Detect which cell encompasses the target text, then output its [x, y] center coordinate. 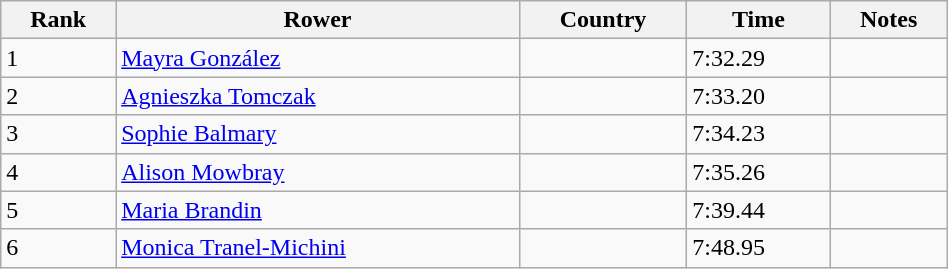
7:48.95 [758, 248]
Notes [888, 20]
3 [58, 134]
2 [58, 96]
1 [58, 58]
6 [58, 248]
5 [58, 210]
Time [758, 20]
Rower [318, 20]
Sophie Balmary [318, 134]
7:33.20 [758, 96]
7:34.23 [758, 134]
Country [602, 20]
Monica Tranel-Michini [318, 248]
Rank [58, 20]
7:35.26 [758, 172]
Agnieszka Tomczak [318, 96]
7:39.44 [758, 210]
Mayra González [318, 58]
Alison Mowbray [318, 172]
7:32.29 [758, 58]
4 [58, 172]
Maria Brandin [318, 210]
